Capture the cell that displays the provided text and extract its [X, Y] central coordinate. 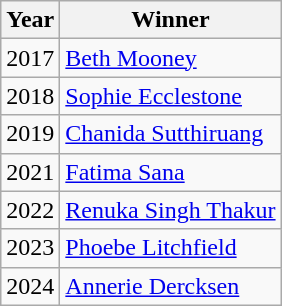
Fatima Sana [170, 172]
Sophie Ecclestone [170, 96]
Year [30, 20]
Beth Mooney [170, 58]
2017 [30, 58]
2018 [30, 96]
Phoebe Litchfield [170, 248]
Winner [170, 20]
2019 [30, 134]
Chanida Sutthiruang [170, 134]
2021 [30, 172]
Renuka Singh Thakur [170, 210]
Annerie Dercksen [170, 286]
2023 [30, 248]
2022 [30, 210]
2024 [30, 286]
